Provide the [x, y] coordinate of the cell's center where the given text is located.  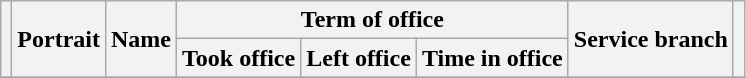
Took office [239, 58]
Term of office [373, 20]
Service branch [650, 39]
Time in office [492, 58]
Portrait [59, 39]
Left office [359, 58]
Name [140, 39]
